For the text-containing cell, return its midpoint in [x, y] coordinate format. 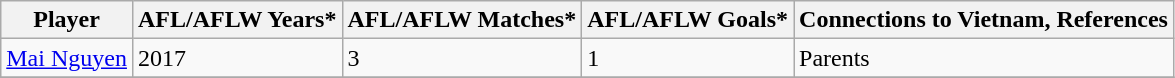
AFL/AFLW Years* [237, 20]
2017 [237, 58]
Mai Nguyen [67, 58]
Player [67, 20]
AFL/AFLW Matches* [462, 20]
3 [462, 58]
Connections to Vietnam, References [984, 20]
Parents [984, 58]
1 [688, 58]
AFL/AFLW Goals* [688, 20]
